Capture the cell that displays the provided text and extract its (X, Y) central coordinate. 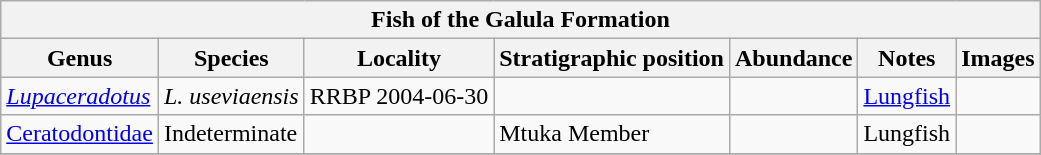
Ceratodontidae (80, 134)
Genus (80, 58)
Mtuka Member (612, 134)
Indeterminate (231, 134)
Lupaceradotus (80, 96)
Locality (399, 58)
RRBP 2004-06-30 (399, 96)
Images (998, 58)
Notes (907, 58)
Fish of the Galula Formation (520, 20)
Stratigraphic position (612, 58)
Species (231, 58)
L. useviaensis (231, 96)
Abundance (793, 58)
